Provide the [X, Y] coordinate of the cell's center where the given text is located.  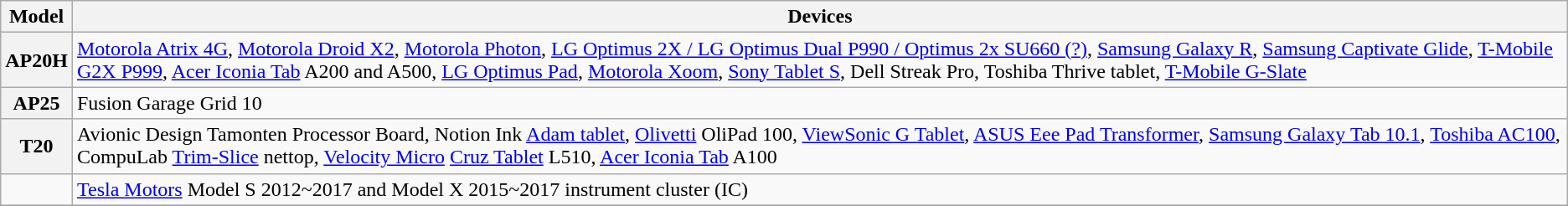
Fusion Garage Grid 10 [819, 103]
AP20H [37, 60]
Devices [819, 17]
Tesla Motors Model S 2012~2017 and Model X 2015~2017 instrument cluster (IC) [819, 189]
T20 [37, 146]
AP25 [37, 103]
Model [37, 17]
